Locate the cell with the specified text and output its [x, y] center coordinate. 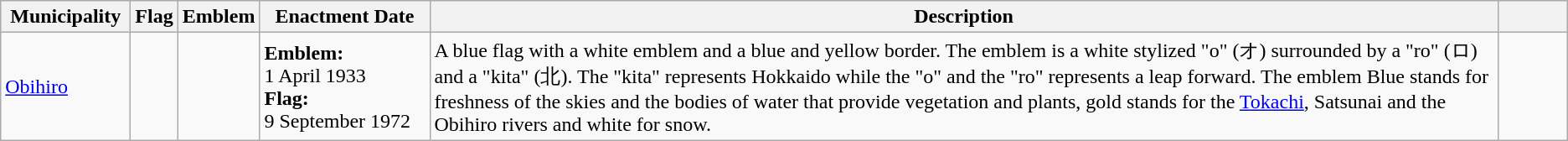
Emblem [219, 17]
Municipality [65, 17]
Description [963, 17]
Obihiro [65, 86]
Flag [154, 17]
Enactment Date [345, 17]
Emblem:1 April 1933Flag:9 September 1972 [345, 86]
